Extract the [x, y] coordinate from the center of the cell holding the provided text.  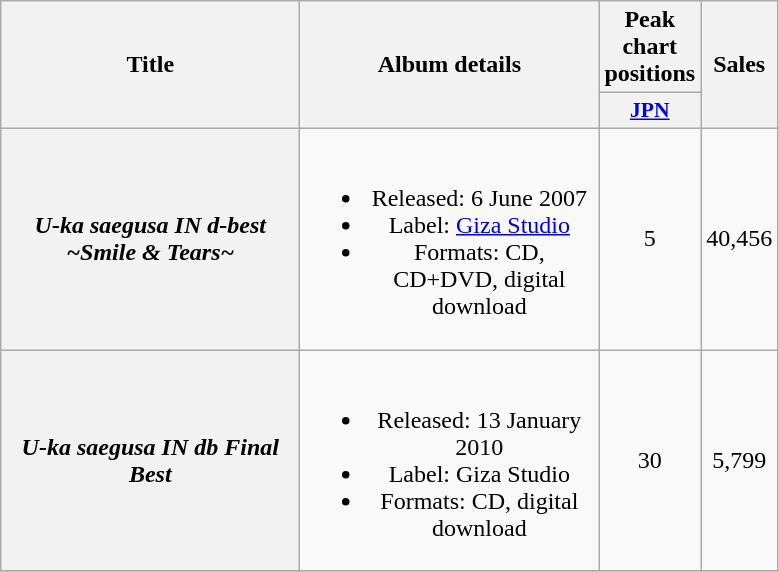
Sales [740, 65]
JPN [650, 111]
Released: 13 January 2010Label: Giza StudioFormats: CD, digital download [450, 460]
5,799 [740, 460]
U-ka saegusa IN db Final Best [150, 460]
Title [150, 65]
30 [650, 460]
40,456 [740, 238]
Peak chart positions [650, 47]
Released: 6 June 2007Label: Giza StudioFormats: CD, CD+DVD, digital download [450, 238]
5 [650, 238]
Album details [450, 65]
U-ka saegusa IN d-best ~Smile & Tears~ [150, 238]
